Identify which cell holds the provided text, then report its [x, y] central coordinate. 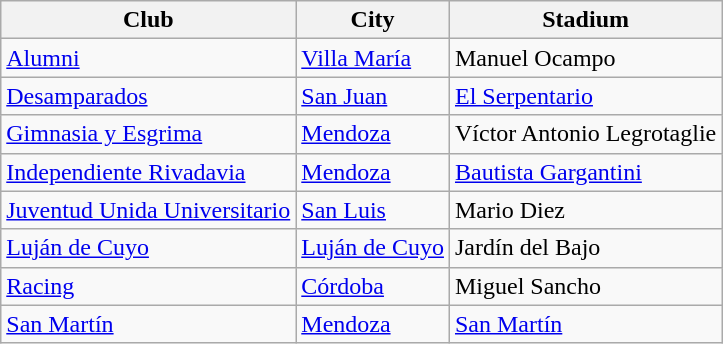
Club [148, 20]
Bautista Gargantini [585, 172]
City [373, 20]
Mario Diez [585, 210]
Jardín del Bajo [585, 248]
Independiente Rivadavia [148, 172]
Stadium [585, 20]
San Luis [373, 210]
Desamparados [148, 96]
Miguel Sancho [585, 286]
San Juan [373, 96]
Manuel Ocampo [585, 58]
Córdoba [373, 286]
Juventud Unida Universitario [148, 210]
El Serpentario [585, 96]
Villa María [373, 58]
Gimnasia y Esgrima [148, 134]
Alumni [148, 58]
Racing [148, 286]
Víctor Antonio Legrotaglie [585, 134]
